Capture the cell that displays the provided text and extract its [X, Y] central coordinate. 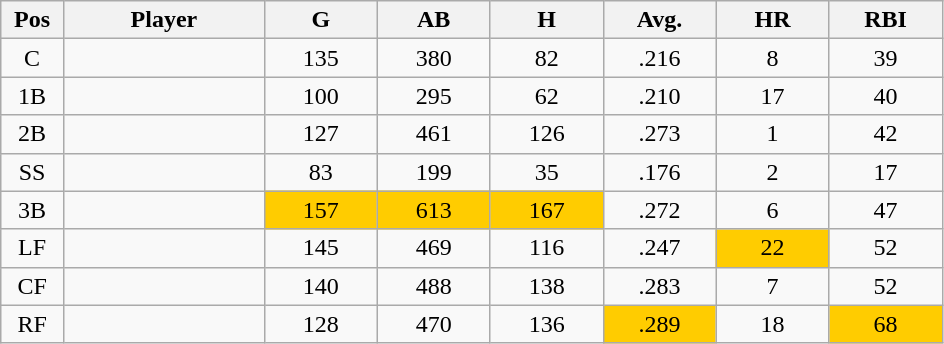
39 [886, 58]
199 [434, 172]
488 [434, 286]
116 [546, 248]
167 [546, 210]
2B [32, 134]
Pos [32, 20]
RF [32, 324]
469 [434, 248]
.283 [660, 286]
42 [886, 134]
Player [164, 20]
HR [772, 20]
3B [32, 210]
470 [434, 324]
82 [546, 58]
.216 [660, 58]
127 [320, 134]
145 [320, 248]
613 [434, 210]
.273 [660, 134]
136 [546, 324]
1 [772, 134]
157 [320, 210]
18 [772, 324]
295 [434, 96]
140 [320, 286]
35 [546, 172]
461 [434, 134]
AB [434, 20]
22 [772, 248]
8 [772, 58]
6 [772, 210]
.210 [660, 96]
62 [546, 96]
47 [886, 210]
135 [320, 58]
68 [886, 324]
RBI [886, 20]
.247 [660, 248]
100 [320, 96]
380 [434, 58]
.272 [660, 210]
G [320, 20]
CF [32, 286]
126 [546, 134]
H [546, 20]
1B [32, 96]
C [32, 58]
Avg. [660, 20]
LF [32, 248]
.289 [660, 324]
2 [772, 172]
SS [32, 172]
138 [546, 286]
83 [320, 172]
128 [320, 324]
40 [886, 96]
7 [772, 286]
.176 [660, 172]
